Provide the (x, y) coordinate of the cell's center where the given text is located.  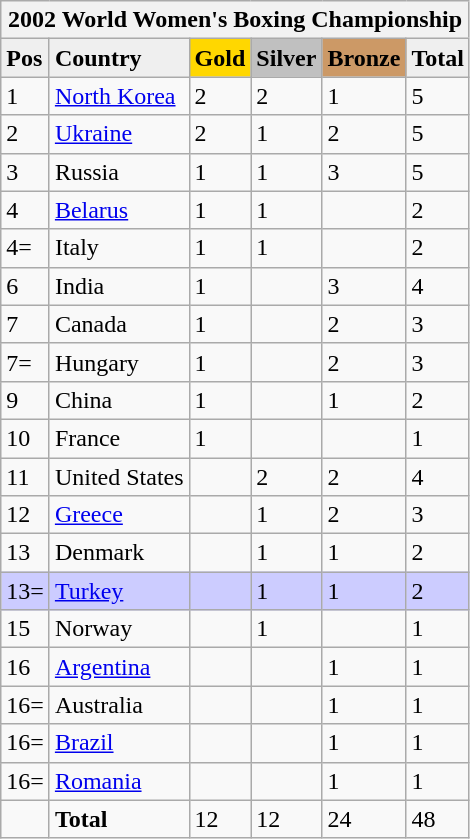
9 (26, 400)
United States (119, 477)
7= (26, 362)
Romania (119, 781)
Russia (119, 172)
2002 World Women's Boxing Championship (236, 20)
France (119, 438)
Country (119, 58)
4= (26, 248)
13= (26, 591)
Silver (286, 58)
24 (364, 819)
Denmark (119, 553)
Brazil (119, 743)
16 (26, 667)
Canada (119, 324)
48 (438, 819)
North Korea (119, 96)
Belarus (119, 210)
6 (26, 286)
Turkey (119, 591)
India (119, 286)
Hungary (119, 362)
China (119, 400)
7 (26, 324)
Italy (119, 248)
10 (26, 438)
15 (26, 629)
Bronze (364, 58)
Greece (119, 515)
13 (26, 553)
Pos (26, 58)
Australia (119, 705)
Gold (220, 58)
Norway (119, 629)
Argentina (119, 667)
Ukraine (119, 134)
11 (26, 477)
